Locate the cell with the specified text and output its [X, Y] center coordinate. 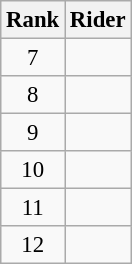
Rider [98, 20]
9 [33, 133]
7 [33, 58]
10 [33, 170]
8 [33, 95]
11 [33, 208]
12 [33, 245]
Rank [33, 20]
